Determine the (X, Y) coordinate at the center of the cell enclosing the given text.  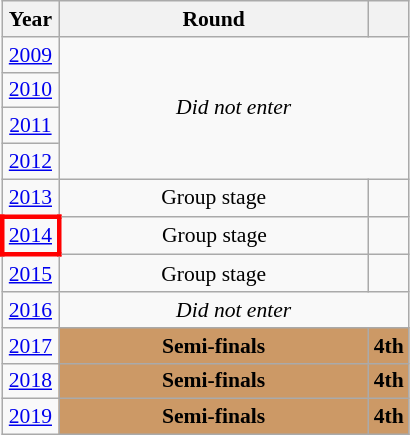
Round (214, 19)
2016 (30, 310)
2019 (30, 417)
2010 (30, 90)
2014 (30, 236)
Year (30, 19)
2009 (30, 55)
2015 (30, 274)
2018 (30, 381)
2013 (30, 198)
2011 (30, 126)
2017 (30, 346)
2012 (30, 162)
